Pinpoint the cell where the given text exists, returning its [X, Y] midpoint coordinate. 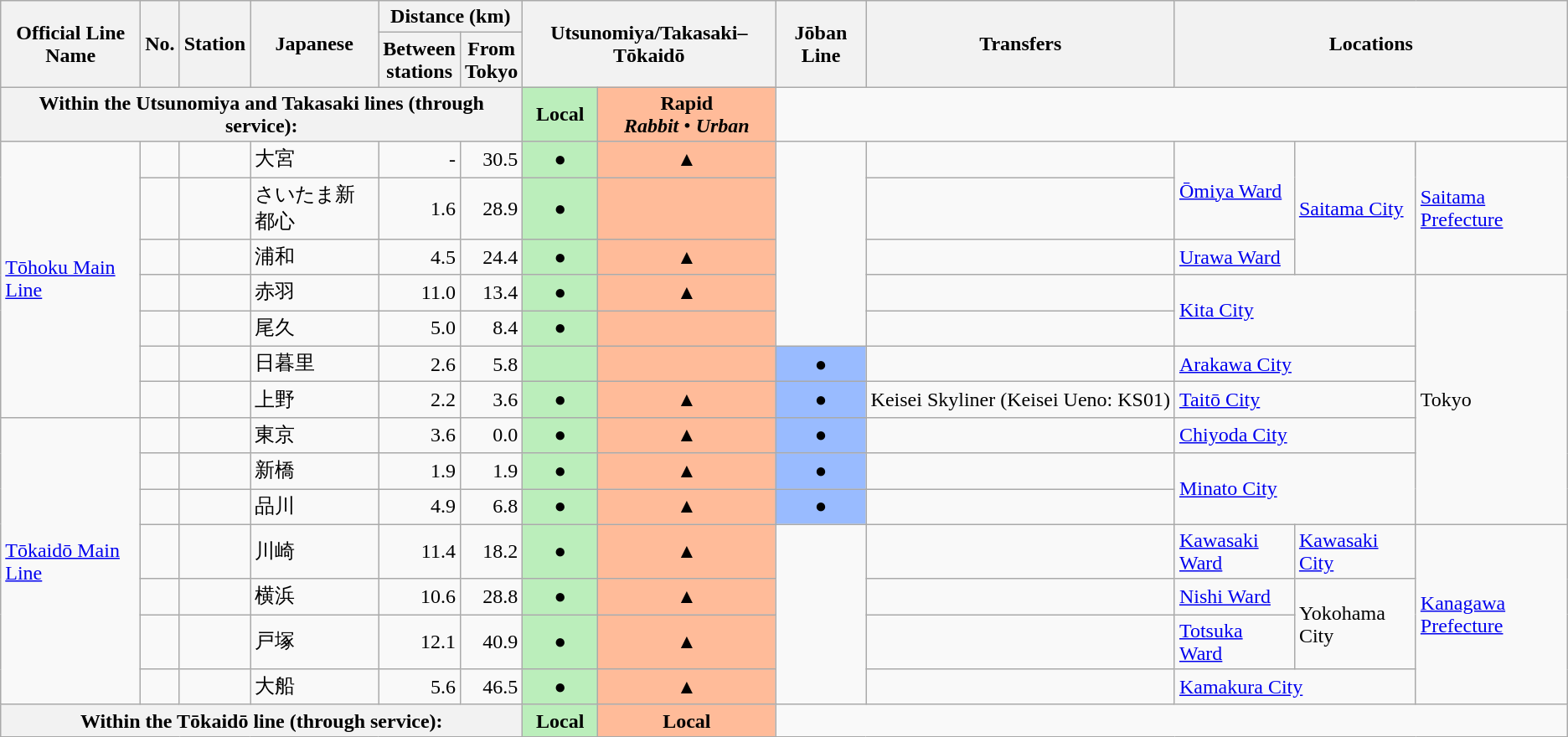
Betweenstations [420, 60]
Tokyo [1491, 399]
Saitama City [1355, 208]
1.6 [420, 209]
Kamakura City [1295, 687]
Kawasaki City [1355, 551]
2.6 [420, 363]
8.4 [491, 328]
上野 [315, 400]
Kita City [1295, 310]
さいたま新都心 [315, 209]
大船 [315, 687]
4.9 [420, 508]
5.0 [420, 328]
Utsunomiya/Takasaki–Tōkaidō [649, 44]
46.5 [491, 687]
東京 [315, 435]
Japanese [315, 44]
12.1 [420, 642]
13.4 [491, 293]
Nishi Ward [1235, 596]
Tōkaidō Main Line [70, 561]
新橋 [315, 471]
FromTokyo [491, 60]
Minato City [1295, 489]
Locations [1370, 44]
Keisei Skyliner (Keisei Ueno: KS01) [1020, 400]
品川 [315, 508]
Yokohama City [1355, 624]
0.0 [491, 435]
40.9 [491, 642]
28.8 [491, 596]
川崎 [315, 551]
Tōhoku Main Line [70, 280]
Chiyoda City [1295, 435]
Arakawa City [1295, 363]
- [420, 159]
Ōmiya Ward [1235, 191]
Within the Utsunomiya and Takasaki lines (through service): [261, 114]
赤羽 [315, 293]
Distance (km) [451, 17]
Within the Tōkaidō line (through service): [261, 720]
Jōban Line [821, 44]
日暮里 [315, 363]
Station [214, 44]
11.0 [420, 293]
Official Line Name [70, 44]
Kanagawa Prefecture [1491, 615]
24.4 [491, 258]
No. [160, 44]
Kawasaki Ward [1235, 551]
戸塚 [315, 642]
Taitō City [1295, 400]
30.5 [491, 159]
Totsuka Ward [1235, 642]
11.4 [420, 551]
浦和 [315, 258]
18.2 [491, 551]
大宮 [315, 159]
Urawa Ward [1235, 258]
横浜 [315, 596]
10.6 [420, 596]
5.6 [420, 687]
RapidRabbit • Urban [687, 114]
Transfers [1020, 44]
28.9 [491, 209]
Saitama Prefecture [1491, 208]
5.8 [491, 363]
尾久 [315, 328]
6.8 [491, 508]
2.2 [420, 400]
4.5 [420, 258]
